Identify which cell holds the provided text, then report its [X, Y] central coordinate. 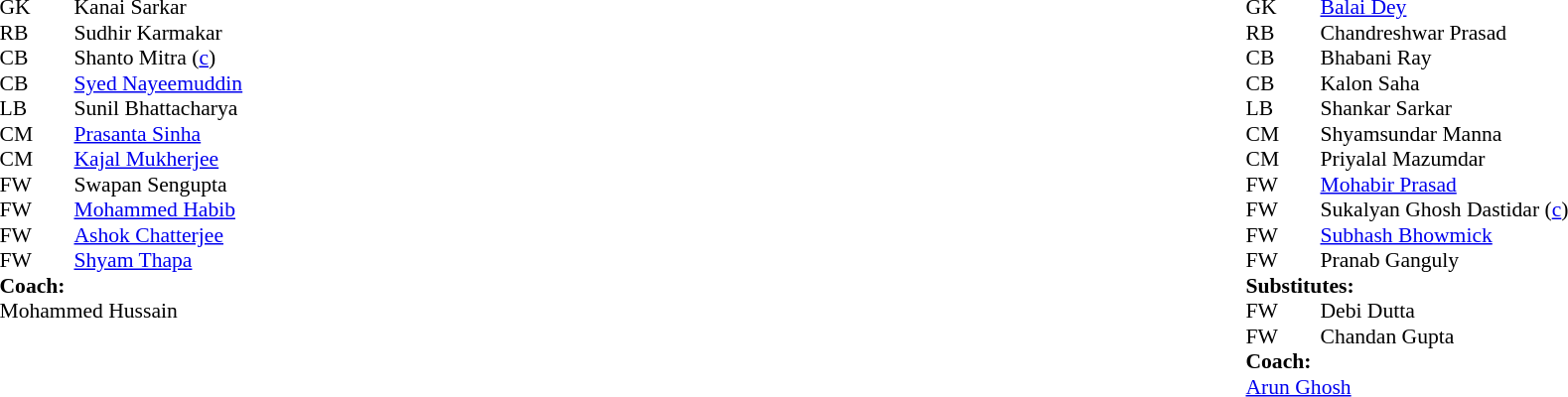
Syed Nayeemuddin [158, 83]
Subhash Bhowmick [1444, 235]
Sukalyan Ghosh Dastidar (c) [1444, 209]
Bhabani Ray [1444, 59]
Shyamsundar Manna [1444, 134]
Shanto Mitra (c) [158, 59]
Kalon Saha [1444, 83]
Mohabir Prasad [1444, 185]
Swapan Sengupta [158, 185]
Kajal Mukherjee [158, 160]
Substitutes: [1406, 286]
Pranab Ganguly [1444, 261]
Mohammed Hussain [121, 311]
Ashok Chatterjee [158, 235]
Shyam Thapa [158, 261]
Sudhir Karmakar [158, 33]
Prasanta Sinha [158, 134]
Chandan Gupta [1444, 336]
Chandreshwar Prasad [1444, 33]
Debi Dutta [1444, 311]
Sunil Bhattacharya [158, 108]
Shankar Sarkar [1444, 108]
Priyalal Mazumdar [1444, 160]
Mohammed Habib [158, 209]
